Locate the cell with the specified text and output its [x, y] center coordinate. 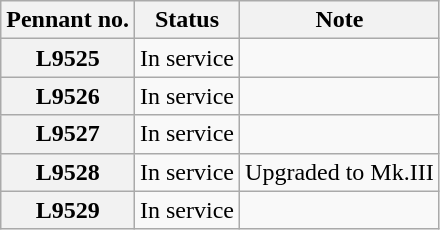
Upgraded to Mk.III [340, 172]
Pennant no. [68, 20]
L9527 [68, 134]
Note [340, 20]
L9525 [68, 58]
Status [188, 20]
L9529 [68, 210]
L9528 [68, 172]
L9526 [68, 96]
